From the cell containing the given text, extract its center point as [X, Y] coordinate. 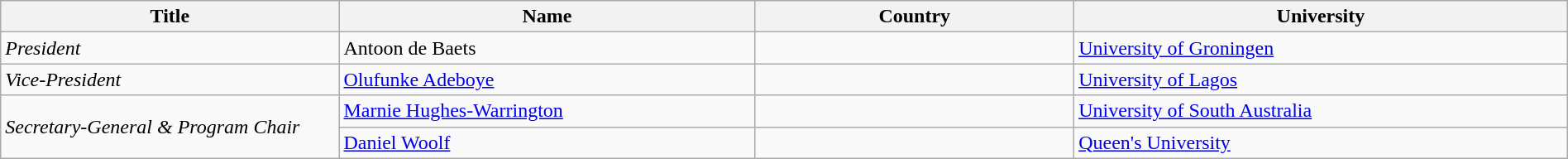
President [170, 48]
University of Lagos [1322, 79]
Secretary-General & Program Chair [170, 127]
Vice-President [170, 79]
Country [915, 17]
University of South Australia [1322, 111]
Marnie Hughes-Warrington [547, 111]
Daniel Woolf [547, 142]
University [1322, 17]
University of Groningen [1322, 48]
Olufunke Adeboye [547, 79]
Antoon de Baets [547, 48]
Title [170, 17]
Queen's University [1322, 142]
Name [547, 17]
